Determine the (X, Y) coordinate at the center of the cell enclosing the given text.  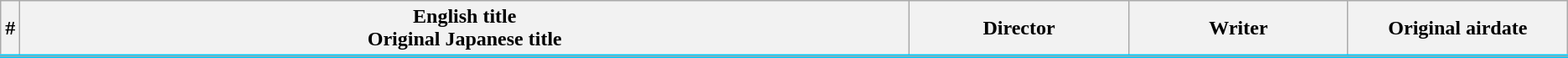
Original airdate (1457, 29)
# (10, 29)
Director (1019, 29)
Writer (1239, 29)
English title Original Japanese title (465, 29)
